Pinpoint the cell where the given text exists, returning its [X, Y] midpoint coordinate. 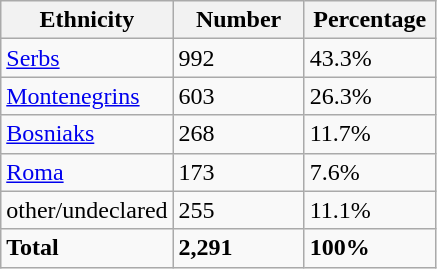
Serbs [87, 58]
173 [238, 172]
Total [87, 248]
43.3% [370, 58]
26.3% [370, 96]
Number [238, 20]
11.7% [370, 134]
7.6% [370, 172]
2,291 [238, 248]
other/undeclared [87, 210]
Roma [87, 172]
Ethnicity [87, 20]
268 [238, 134]
Percentage [370, 20]
603 [238, 96]
255 [238, 210]
Montenegrins [87, 96]
992 [238, 58]
Bosniaks [87, 134]
100% [370, 248]
11.1% [370, 210]
